Capture the cell that displays the provided text and extract its (X, Y) central coordinate. 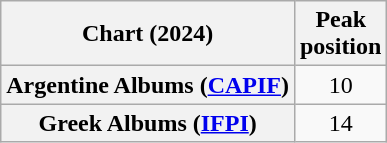
Peakposition (340, 34)
10 (340, 85)
Argentine Albums (CAPIF) (148, 85)
Chart (2024) (148, 34)
Greek Albums (IFPI) (148, 123)
14 (340, 123)
